From the cell containing the given text, extract its center point as (X, Y) coordinate. 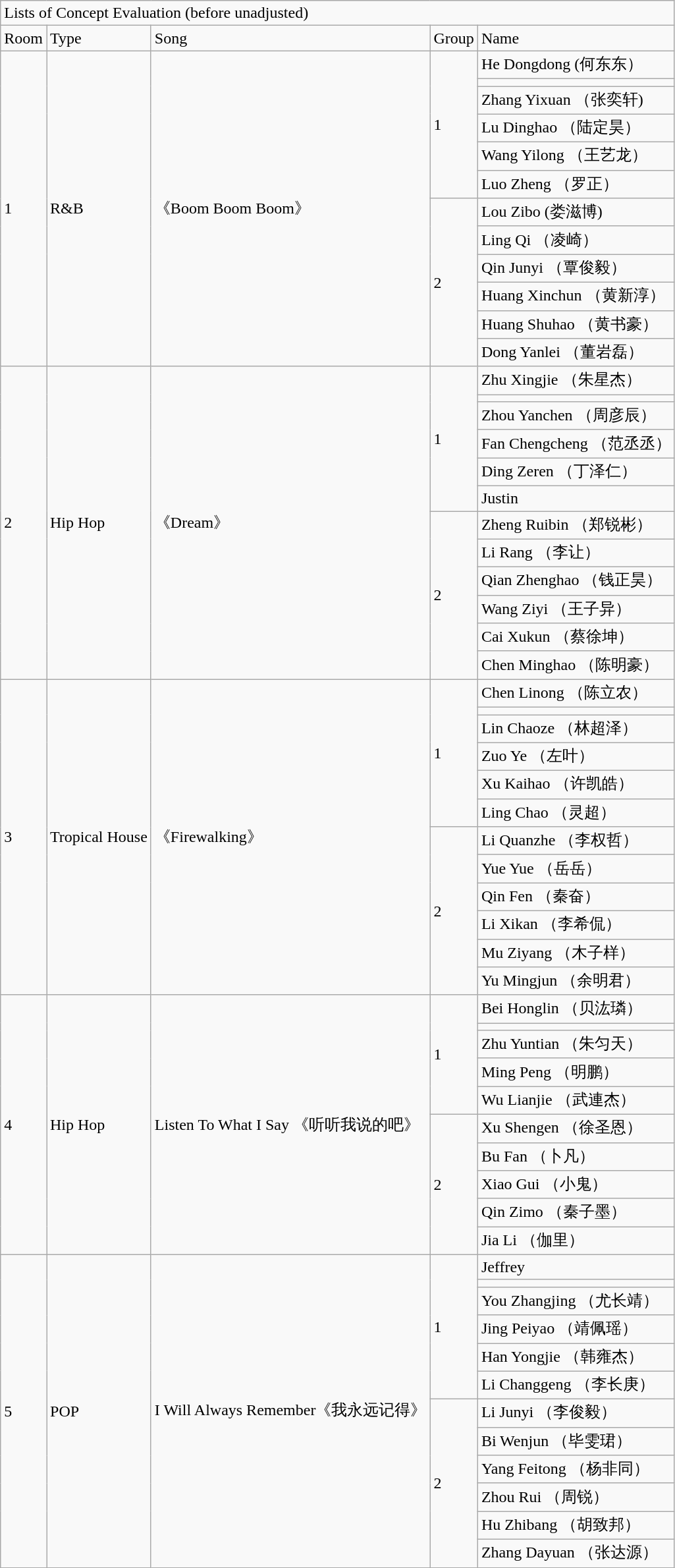
Group (454, 38)
Ding Zeren （丁泽仁） (576, 472)
Li Junyi （李俊毅） (576, 1414)
Chen Minghao （陈明豪） (576, 665)
Cai Xukun （蔡徐坤） (576, 638)
Zhu Yuntian （朱匀天） (576, 1045)
Bei Honglin （贝汯璘） (576, 1009)
Qin Zimo （秦子墨） (576, 1212)
Li Quanzhe （李权哲） (576, 841)
Listen To What I Say 《听听我说的吧》 (290, 1125)
Dong Yanlei （董岩磊） (576, 353)
Yue Yue （岳岳） (576, 868)
POP (99, 1411)
Wu Lianjie （武連杰） (576, 1100)
Chen Linong （陈立农） (576, 693)
Jia Li （伽里） (576, 1241)
Li Rang （李让） (576, 553)
Jing Peiyao （靖佩瑶） (576, 1330)
Lists of Concept Evaluation (before unadjusted) (338, 13)
Name (576, 38)
Zhu Xingjie （朱星杰） (576, 381)
Mu Ziyang （木子样） (576, 953)
Yang Feitong （杨非同） (576, 1469)
Li Xikan （李希侃） (576, 925)
Huang Shuhao （黄书豪） (576, 324)
Wang Ziyi （王子异） (576, 609)
Han Yongjie （韩雍杰） (576, 1357)
Qian Zhenghao （钱正昊） (576, 581)
Zhang Yixuan （张奕轩) (576, 100)
Lu Dinghao （陆定昊） (576, 128)
《Boom Boom Boom》 (290, 208)
《Dream》 (290, 523)
Wang Yilong （王艺龙） (576, 157)
4 (24, 1125)
Zhou Rui （周锐） (576, 1497)
Zheng Ruibin （郑锐彬） (576, 526)
Lou Zibo (娄滋博) (576, 212)
Luo Zheng （罗正） (576, 184)
Song (290, 38)
Bu Fan （卜凡） (576, 1157)
Ling Qi （凌崎） (576, 240)
Huang Xinchun （黄新淳） (576, 296)
Jeffrey (576, 1267)
He Dongdong (何东东） (576, 65)
Zhang Dayuan （张达源） (576, 1554)
5 (24, 1411)
Zhou Yanchen （周彦辰） (576, 416)
Hu Zhibang （胡致邦） (576, 1526)
Qin Fen （秦奋） (576, 897)
3 (24, 837)
Yu Mingjun （余明君） (576, 982)
Tropical House (99, 837)
Bi Wenjun （毕雯珺） (576, 1442)
I Will Always Remember《我永远记得》 (290, 1411)
Qin Junyi （覃俊毅） (576, 269)
Xu Shengen （徐圣恩） (576, 1128)
Ming Peng （明鹏） (576, 1073)
Xiao Gui （小鬼） (576, 1185)
Li Changgeng （李长庚） (576, 1385)
Fan Chengcheng （范丞丞） (576, 444)
Ling Chao （灵超） (576, 813)
R&B (99, 208)
Justin (576, 498)
Xu Kaihao （许凯皓） (576, 785)
You Zhangjing （尤长靖） (576, 1301)
Type (99, 38)
《Firewalking》 (290, 837)
Lin Chaoze （林超泽） (576, 729)
Room (24, 38)
Zuo Ye （左叶） (576, 756)
